Detect which cell encompasses the target text, then output its (X, Y) center coordinate. 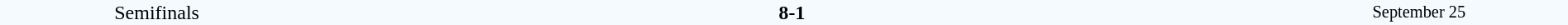
Semifinals (157, 12)
September 25 (1419, 12)
8-1 (791, 12)
